Provide the [X, Y] coordinate of the cell's center where the given text is located.  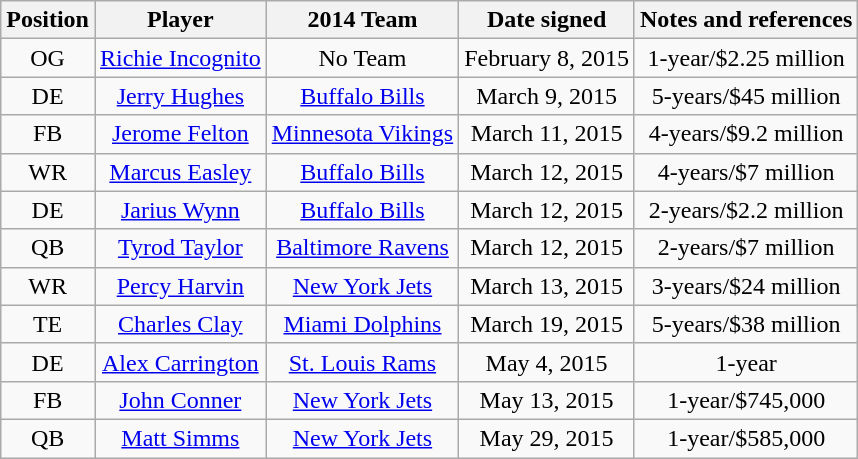
March 19, 2015 [547, 324]
March 11, 2015 [547, 134]
1-year [746, 362]
4-years/$9.2 million [746, 134]
Position [48, 20]
March 9, 2015 [547, 96]
1-year/$2.25 million [746, 58]
Jerry Hughes [180, 96]
May 13, 2015 [547, 400]
5-years/$45 million [746, 96]
May 29, 2015 [547, 438]
Percy Harvin [180, 286]
Alex Carrington [180, 362]
Notes and references [746, 20]
Miami Dolphins [362, 324]
John Conner [180, 400]
Jarius Wynn [180, 210]
Player [180, 20]
Jerome Felton [180, 134]
Marcus Easley [180, 172]
Charles Clay [180, 324]
St. Louis Rams [362, 362]
February 8, 2015 [547, 58]
Date signed [547, 20]
5-years/$38 million [746, 324]
3-years/$24 million [746, 286]
TE [48, 324]
2-years/$2.2 million [746, 210]
Tyrod Taylor [180, 248]
2014 Team [362, 20]
May 4, 2015 [547, 362]
Minnesota Vikings [362, 134]
OG [48, 58]
March 13, 2015 [547, 286]
Richie Incognito [180, 58]
4-years/$7 million [746, 172]
Matt Simms [180, 438]
No Team [362, 58]
Baltimore Ravens [362, 248]
1-year/$745,000 [746, 400]
2-years/$7 million [746, 248]
1-year/$585,000 [746, 438]
